Scan for the cell matching the given text and deliver its (x, y) coordinate at center. 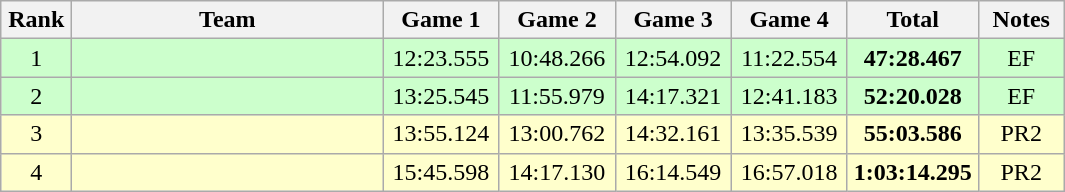
1:03:14.295 (912, 172)
13:35.539 (789, 134)
13:25.545 (441, 96)
3 (36, 134)
Rank (36, 20)
55:03.586 (912, 134)
13:00.762 (557, 134)
10:48.266 (557, 58)
Notes (1021, 20)
Game 3 (673, 20)
12:41.183 (789, 96)
13:55.124 (441, 134)
15:45.598 (441, 172)
11:55.979 (557, 96)
14:17.130 (557, 172)
16:57.018 (789, 172)
2 (36, 96)
16:14.549 (673, 172)
Game 2 (557, 20)
14:32.161 (673, 134)
12:54.092 (673, 58)
11:22.554 (789, 58)
1 (36, 58)
12:23.555 (441, 58)
14:17.321 (673, 96)
Total (912, 20)
Game 4 (789, 20)
4 (36, 172)
47:28.467 (912, 58)
Game 1 (441, 20)
Team (228, 20)
52:20.028 (912, 96)
